Provide the [X, Y] coordinate of the cell's center where the given text is located.  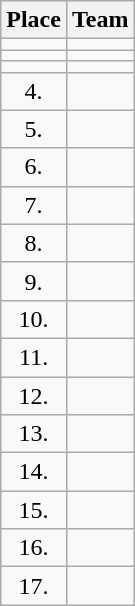
12. [34, 395]
15. [34, 510]
14. [34, 472]
Team [100, 20]
13. [34, 434]
16. [34, 548]
5. [34, 129]
10. [34, 319]
11. [34, 357]
17. [34, 586]
9. [34, 281]
Place [34, 20]
8. [34, 243]
7. [34, 205]
6. [34, 167]
4. [34, 91]
